Return the [X, Y] coordinate for the center point of the cell that contains the specified text.  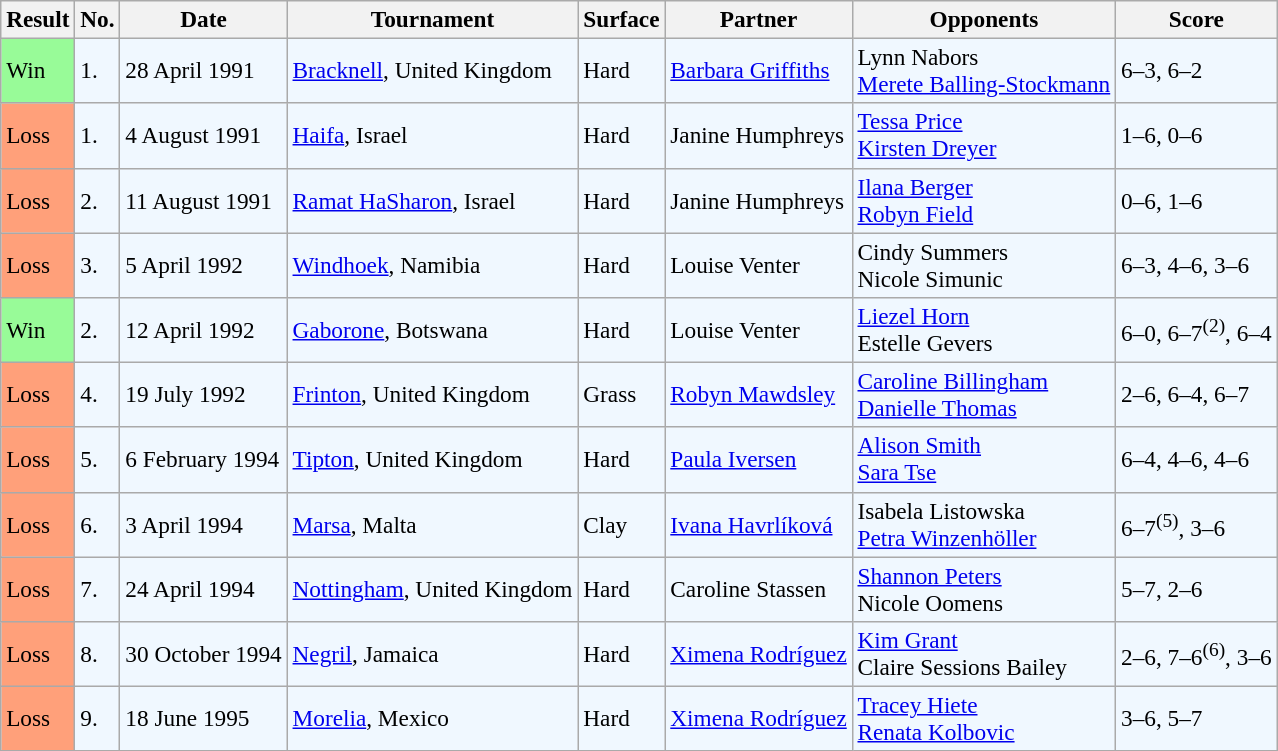
Morelia, Mexico [432, 718]
Caroline Billingham Danielle Thomas [984, 394]
5 April 1992 [204, 264]
3–6, 5–7 [1196, 718]
9. [98, 718]
Paula Iversen [758, 460]
6 February 1994 [204, 460]
Opponents [984, 19]
Date [204, 19]
4 August 1991 [204, 136]
5. [98, 460]
11 August 1991 [204, 200]
2–6, 6–4, 6–7 [1196, 394]
6–4, 4–6, 4–6 [1196, 460]
Tessa Price Kirsten Dreyer [984, 136]
6. [98, 524]
Ramat HaSharon, Israel [432, 200]
Caroline Stassen [758, 588]
0–6, 1–6 [1196, 200]
Grass [622, 394]
6–7(5), 3–6 [1196, 524]
Clay [622, 524]
Partner [758, 19]
Liezel Horn Estelle Gevers [984, 330]
Frinton, United Kingdom [432, 394]
2–6, 7–6(6), 3–6 [1196, 654]
Negril, Jamaica [432, 654]
18 June 1995 [204, 718]
Result [38, 19]
Tipton, United Kingdom [432, 460]
19 July 1992 [204, 394]
28 April 1991 [204, 70]
Tracey Hiete Renata Kolbovic [984, 718]
Barbara Griffiths [758, 70]
Score [1196, 19]
8. [98, 654]
Windhoek, Namibia [432, 264]
Gaborone, Botswana [432, 330]
7. [98, 588]
24 April 1994 [204, 588]
Bracknell, United Kingdom [432, 70]
3 April 1994 [204, 524]
12 April 1992 [204, 330]
Surface [622, 19]
Nottingham, United Kingdom [432, 588]
Ivana Havrlíková [758, 524]
30 October 1994 [204, 654]
6–0, 6–7(2), 6–4 [1196, 330]
Robyn Mawdsley [758, 394]
Isabela Listowska Petra Winzenhöller [984, 524]
Shannon Peters Nicole Oomens [984, 588]
3. [98, 264]
5–7, 2–6 [1196, 588]
Kim Grant Claire Sessions Bailey [984, 654]
Ilana Berger Robyn Field [984, 200]
6–3, 4–6, 3–6 [1196, 264]
6–3, 6–2 [1196, 70]
Haifa, Israel [432, 136]
Marsa, Malta [432, 524]
No. [98, 19]
Alison Smith Sara Tse [984, 460]
4. [98, 394]
Lynn Nabors Merete Balling-Stockmann [984, 70]
Tournament [432, 19]
1–6, 0–6 [1196, 136]
Cindy Summers Nicole Simunic [984, 264]
